Pinpoint the cell where the given text exists, returning its (X, Y) midpoint coordinate. 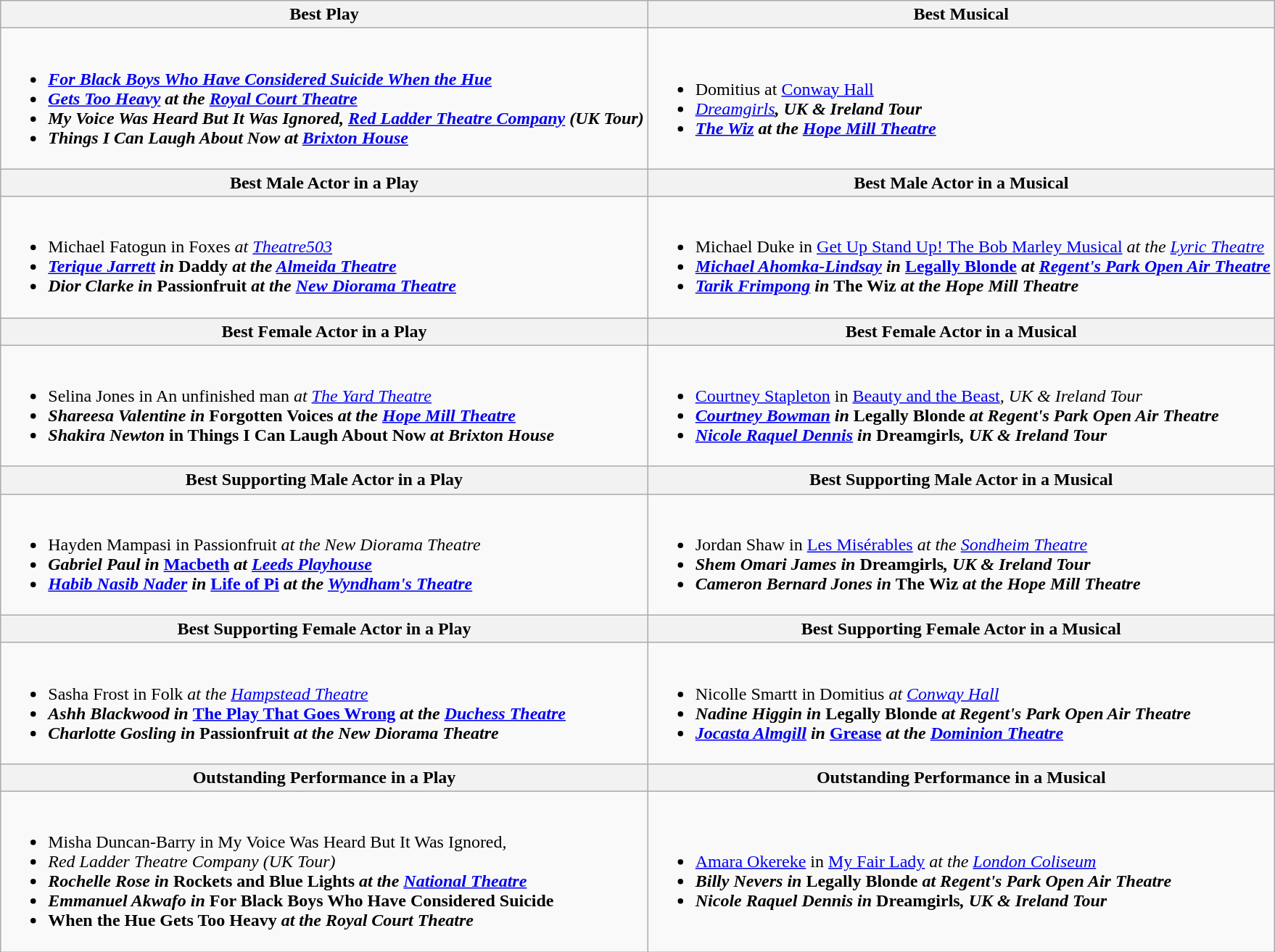
Best Supporting Female Actor in a Musical (961, 629)
Outstanding Performance in a Musical (961, 777)
Best Musical (961, 15)
Outstanding Performance in a Play (324, 777)
Michael Fatogun in Foxes at Theatre503Terique Jarrett in Daddy at the Almeida TheatreDior Clarke in Passionfruit at the New Diorama Theatre (324, 257)
Best Supporting Male Actor in a Play (324, 480)
Best Male Actor in a Play (324, 183)
Best Supporting Female Actor in a Play (324, 629)
Domitius at Conway HallDreamgirls, UK & Ireland TourThe Wiz at the Hope Mill Theatre (961, 99)
Best Supporting Male Actor in a Musical (961, 480)
Best Female Actor in a Play (324, 331)
Best Play (324, 15)
Best Male Actor in a Musical (961, 183)
Best Female Actor in a Musical (961, 331)
